Locate the cell with the specified text and output its [X, Y] center coordinate. 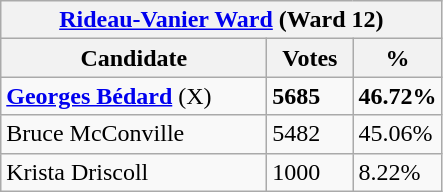
Krista Driscoll [134, 172]
Candidate [134, 58]
1000 [310, 172]
Georges Bédard (X) [134, 96]
8.22% [398, 172]
45.06% [398, 134]
Rideau-Vanier Ward (Ward 12) [222, 20]
46.72% [398, 96]
5482 [310, 134]
5685 [310, 96]
Votes [310, 58]
Bruce McConville [134, 134]
% [398, 58]
